Return the (X, Y) coordinate for the center point of the cell that contains the specified text.  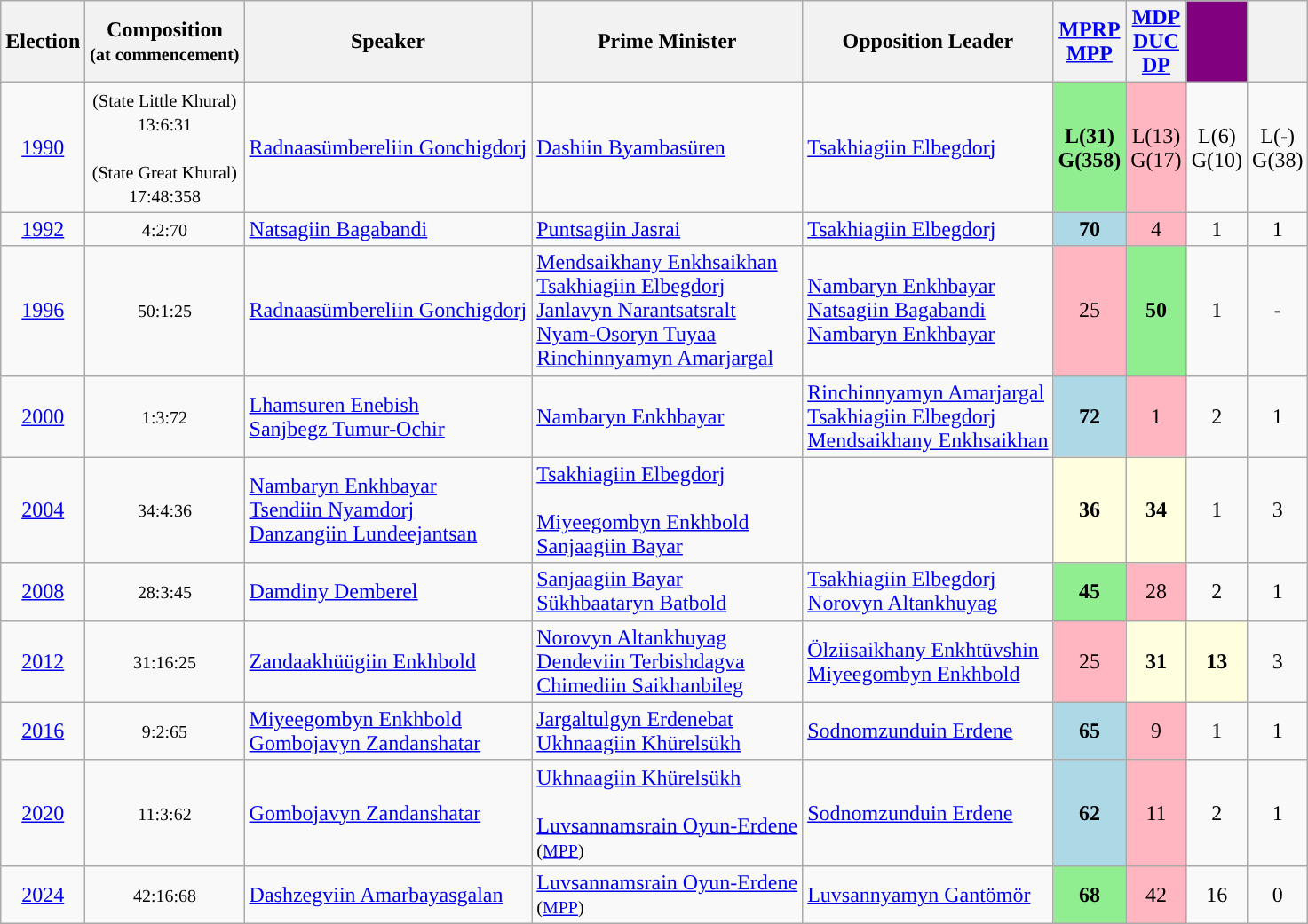
Gombojavyn Zandanshatar (388, 813)
11:3:62 (165, 813)
Nambaryn Enkhbayar Natsagiin Bagabandi Nambaryn Enkhbayar (928, 311)
65 (1090, 731)
13 (1217, 661)
11 (1156, 813)
Zandaakhüügiin Enkhbold (388, 661)
Dashzegviin Amarbayasgalan (388, 895)
Natsagiin Bagabandi (388, 229)
70 (1090, 229)
Damdiny Demberel (388, 591)
Ukhnaagiin KhürelsükhLuvsannamsrain Oyun-Erdene(MPP) (668, 813)
2004 (43, 509)
Composition(at commencement) (165, 42)
L(13)G(17) (1156, 147)
MPRPMPP (1090, 42)
2020 (43, 813)
Jargaltulgyn Erdenebat Ukhnaagiin Khürelsükh (668, 731)
28 (1156, 591)
1996 (43, 311)
16 (1217, 895)
4 (1156, 229)
31:16:25 (165, 661)
31 (1156, 661)
0 (1278, 895)
(State Little Khural)13:6:31(State Great Khural)17:48:358 (165, 147)
1990 (43, 147)
Nambaryn Enkhbayar Tsendiin Nyamdorj Danzangiin Lundeejantsan (388, 509)
2008 (43, 591)
45 (1090, 591)
Nambaryn Enkhbayar (668, 416)
Miyeegombyn Enkhbold Gombojavyn Zandanshatar (388, 731)
42:16:68 (165, 895)
42 (1156, 895)
28:3:45 (165, 591)
1:3:72 (165, 416)
2016 (43, 731)
2012 (43, 661)
L(31)G(358) (1090, 147)
Ölziisaikhany Enkhtüvshin Miyeegombyn Enkhbold (928, 661)
Norovyn Altankhuyag Dendeviin Terbishdagva Chimediin Saikhanbileg (668, 661)
9:2:65 (165, 731)
2024 (43, 895)
62 (1090, 813)
Election (43, 42)
Dashiin Byambasüren (668, 147)
68 (1090, 895)
Puntsagiin Jasrai (668, 229)
Mendsaikhany Enkhsaikhan Tsakhiagiin Elbegdorj Janlavyn Narantsatsralt Nyam-Osoryn Tuyaa Rinchinnyamyn Amarjargal (668, 311)
Prime Minister (668, 42)
Tsakhiagiin Elbegdorj Norovyn Altankhuyag (928, 591)
9 (1156, 731)
L(6)G(10) (1217, 147)
Luvsannamsrain Oyun-Erdene(MPP) (668, 895)
Luvsannyamyn Gantömör (928, 895)
36 (1090, 509)
50 (1156, 311)
2000 (43, 416)
1992 (43, 229)
34 (1156, 509)
Rinchinnyamyn Amarjargal Tsakhiagiin Elbegdorj Mendsaikhany Enkhsaikhan (928, 416)
MDPDUCDP (1156, 42)
4:2:70 (165, 229)
- (1278, 311)
50:1:25 (165, 311)
Lhamsuren Enebish Sanjbegz Tumur-Ochir (388, 416)
34:4:36 (165, 509)
Speaker (388, 42)
72 (1090, 416)
Sanjaagiin Bayar Sükhbaataryn Batbold (668, 591)
Tsakhiagiin Elbegdorj Miyeegombyn Enkhbold Sanjaagiin Bayar (668, 509)
L(-)G(38) (1278, 147)
Opposition Leader (928, 42)
